Pinpoint the cell where the given text exists, returning its [x, y] midpoint coordinate. 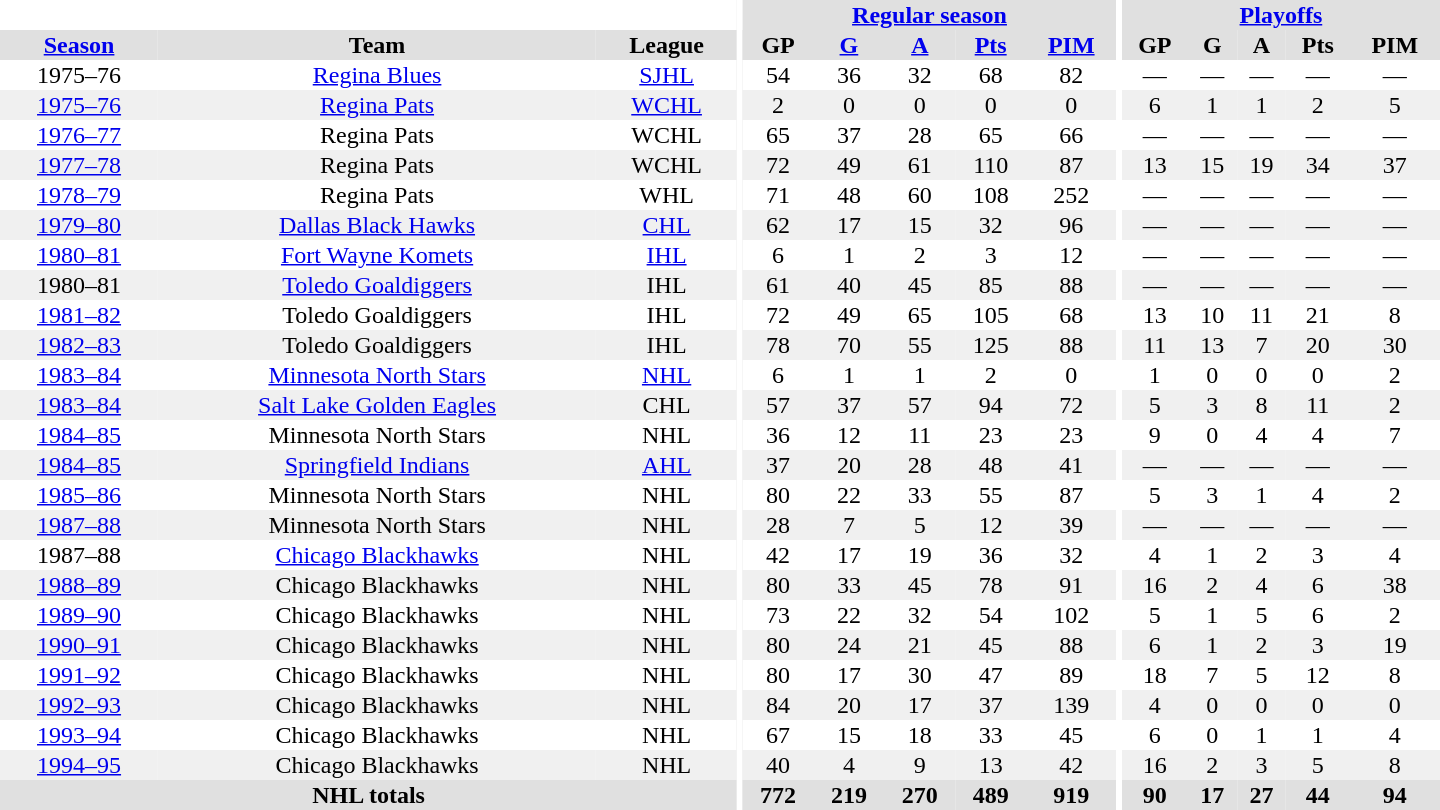
62 [778, 225]
Springfield Indians [377, 465]
489 [990, 795]
60 [920, 195]
AHL [666, 465]
1991–92 [79, 675]
1990–91 [79, 645]
1979–80 [79, 225]
919 [1071, 795]
70 [848, 345]
1981–82 [79, 315]
252 [1071, 195]
WHL [666, 195]
67 [778, 735]
24 [848, 645]
85 [990, 285]
91 [1071, 585]
1985–86 [79, 495]
27 [1262, 795]
108 [990, 195]
772 [778, 795]
38 [1395, 585]
SJHL [666, 75]
34 [1318, 165]
Dallas Black Hawks [377, 225]
Salt Lake Golden Eagles [377, 405]
1977–78 [79, 165]
139 [1071, 705]
1976–77 [79, 135]
44 [1318, 795]
270 [920, 795]
10 [1212, 315]
66 [1071, 135]
Regular season [930, 15]
1993–94 [79, 735]
219 [848, 795]
47 [990, 675]
Season [79, 45]
73 [778, 615]
89 [1071, 675]
Team [377, 45]
1982–83 [79, 345]
1989–90 [79, 615]
90 [1155, 795]
102 [1071, 615]
105 [990, 315]
110 [990, 165]
96 [1071, 225]
41 [1071, 465]
71 [778, 195]
1994–95 [79, 765]
1978–79 [79, 195]
82 [1071, 75]
84 [778, 705]
39 [1071, 525]
NHL totals [368, 795]
Regina Blues [377, 75]
125 [990, 345]
Playoffs [1281, 15]
Fort Wayne Komets [377, 255]
League [666, 45]
1992–93 [79, 705]
1988–89 [79, 585]
